Capture the cell that displays the provided text and extract its (X, Y) central coordinate. 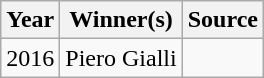
Year (30, 20)
2016 (30, 58)
Piero Gialli (121, 58)
Source (222, 20)
Winner(s) (121, 20)
